For the text-containing cell, return its midpoint in (X, Y) coordinate format. 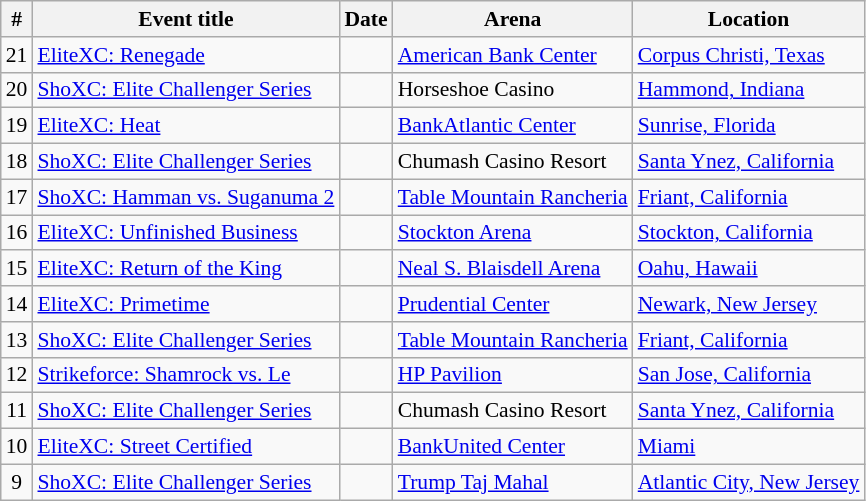
13 (17, 340)
EliteXC: Heat (186, 126)
EliteXC: Street Certified (186, 447)
11 (17, 411)
10 (17, 447)
Newark, New Jersey (749, 304)
Miami (749, 447)
Oahu, Hawaii (749, 269)
Atlantic City, New Jersey (749, 482)
19 (17, 126)
20 (17, 90)
16 (17, 233)
Arena (513, 19)
Event title (186, 19)
Neal S. Blaisdell Arena (513, 269)
San Jose, California (749, 375)
Prudential Center (513, 304)
Corpus Christi, Texas (749, 55)
EliteXC: Unfinished Business (186, 233)
HP Pavilion (513, 375)
Sunrise, Florida (749, 126)
12 (17, 375)
Horseshoe Casino (513, 90)
Strikeforce: Shamrock vs. Le (186, 375)
Stockton Arena (513, 233)
14 (17, 304)
Location (749, 19)
9 (17, 482)
Stockton, California (749, 233)
EliteXC: Renegade (186, 55)
ShoXC: Hamman vs. Suganuma 2 (186, 197)
Trump Taj Mahal (513, 482)
18 (17, 162)
EliteXC: Primetime (186, 304)
BankUnited Center (513, 447)
American Bank Center (513, 55)
17 (17, 197)
21 (17, 55)
EliteXC: Return of the King (186, 269)
Hammond, Indiana (749, 90)
15 (17, 269)
BankAtlantic Center (513, 126)
# (17, 19)
Date (366, 19)
